Find where the given text appears and provide that cell's center as [x, y] coordinate. 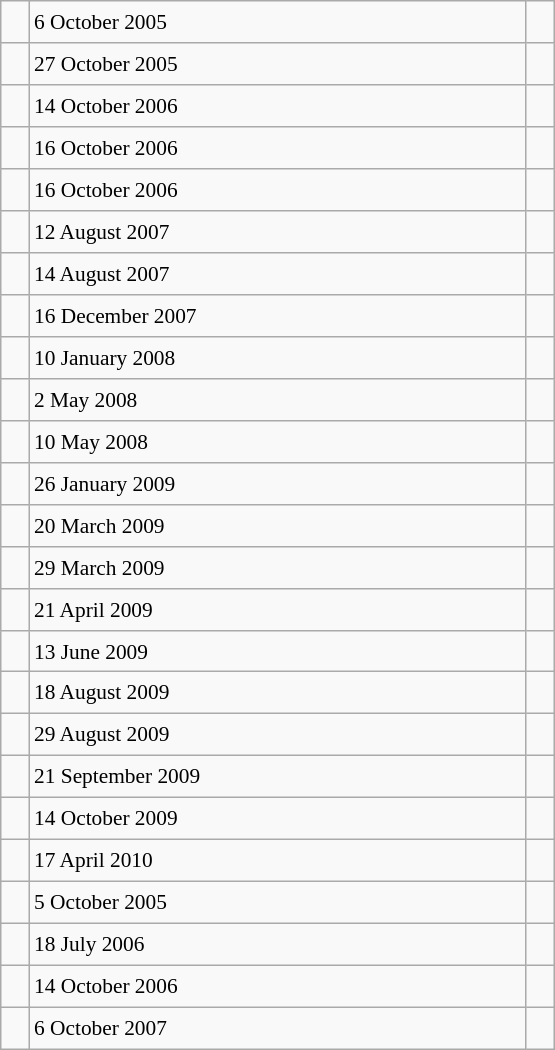
13 June 2009 [278, 651]
21 April 2009 [278, 609]
21 September 2009 [278, 777]
6 October 2005 [278, 22]
10 January 2008 [278, 358]
17 April 2010 [278, 861]
20 March 2009 [278, 525]
29 August 2009 [278, 735]
2 May 2008 [278, 399]
16 December 2007 [278, 316]
10 May 2008 [278, 441]
18 August 2009 [278, 693]
14 October 2009 [278, 819]
29 March 2009 [278, 567]
27 October 2005 [278, 64]
12 August 2007 [278, 232]
26 January 2009 [278, 483]
5 October 2005 [278, 903]
14 August 2007 [278, 274]
18 July 2006 [278, 945]
6 October 2007 [278, 1028]
